Extract the (X, Y) coordinate from the center of the cell holding the provided text.  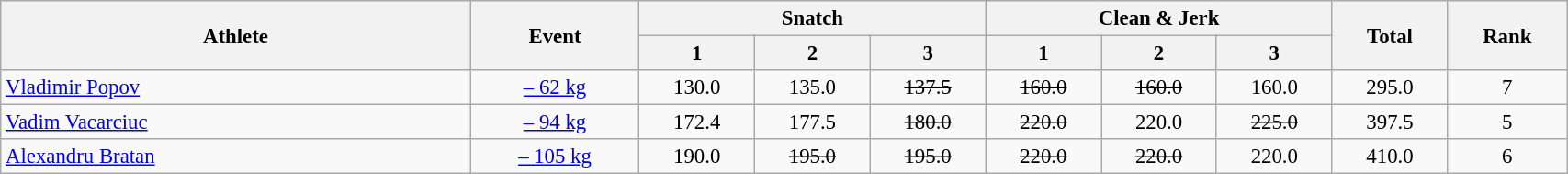
6 (1507, 157)
Vadim Vacarciuc (235, 122)
172.4 (697, 122)
Clean & Jerk (1159, 18)
– 105 kg (555, 157)
180.0 (928, 122)
295.0 (1390, 87)
190.0 (697, 157)
Total (1390, 35)
Alexandru Bratan (235, 157)
397.5 (1390, 122)
7 (1507, 87)
Rank (1507, 35)
5 (1507, 122)
– 94 kg (555, 122)
Event (555, 35)
225.0 (1274, 122)
410.0 (1390, 157)
Snatch (812, 18)
Athlete (235, 35)
177.5 (813, 122)
Vladimir Popov (235, 87)
137.5 (928, 87)
– 62 kg (555, 87)
135.0 (813, 87)
130.0 (697, 87)
